Provide the [X, Y] coordinate of the cell's center where the given text is located.  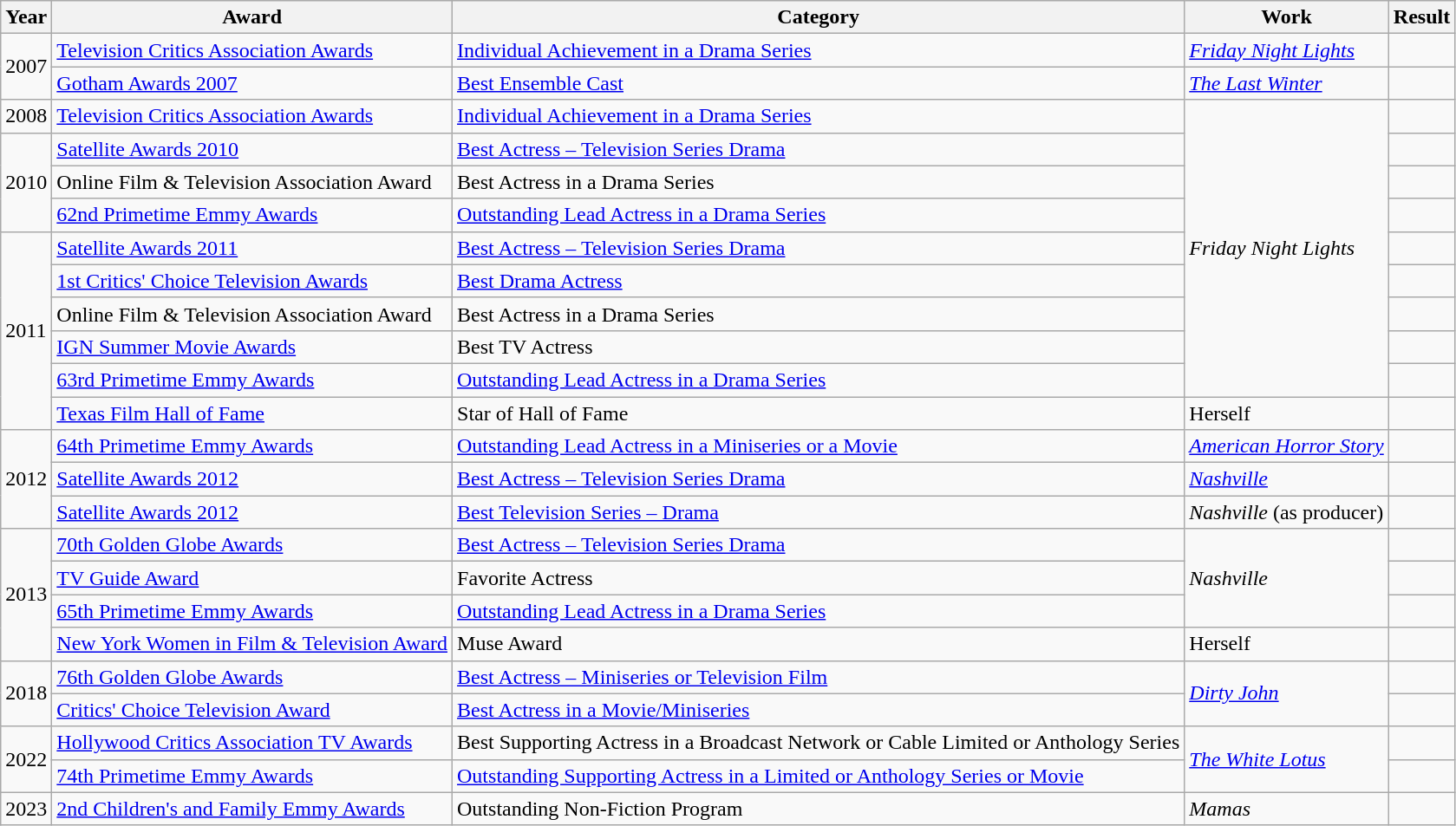
2nd Children's and Family Emmy Awards [252, 809]
TV Guide Award [252, 578]
2010 [26, 182]
Texas Film Hall of Fame [252, 413]
2008 [26, 116]
Satellite Awards 2011 [252, 248]
Best Supporting Actress in a Broadcast Network or Cable Limited or Anthology Series [819, 743]
American Horror Story [1287, 446]
2011 [26, 330]
Best Drama Actress [819, 281]
Category [819, 17]
Best Actress – Miniseries or Television Film [819, 677]
Result [1421, 17]
IGN Summer Movie Awards [252, 347]
Muse Award [819, 644]
2013 [26, 595]
Award [252, 17]
Outstanding Lead Actress in a Miniseries or a Movie [819, 446]
Outstanding Non-Fiction Program [819, 809]
Work [1287, 17]
Dirty John [1287, 693]
2022 [26, 759]
63rd Primetime Emmy Awards [252, 380]
1st Critics' Choice Television Awards [252, 281]
Favorite Actress [819, 578]
2012 [26, 479]
2007 [26, 67]
The Last Winter [1287, 83]
Critics' Choice Television Award [252, 710]
2023 [26, 809]
Best Television Series – Drama [819, 512]
Nashville (as producer) [1287, 512]
62nd Primetime Emmy Awards [252, 215]
70th Golden Globe Awards [252, 545]
Satellite Awards 2010 [252, 149]
New York Women in Film & Television Award [252, 644]
Best TV Actress [819, 347]
2018 [26, 693]
65th Primetime Emmy Awards [252, 611]
Star of Hall of Fame [819, 413]
Mamas [1287, 809]
Best Ensemble Cast [819, 83]
The White Lotus [1287, 759]
Best Actress in a Movie/Miniseries [819, 710]
74th Primetime Emmy Awards [252, 776]
Gotham Awards 2007 [252, 83]
Year [26, 17]
Hollywood Critics Association TV Awards [252, 743]
64th Primetime Emmy Awards [252, 446]
76th Golden Globe Awards [252, 677]
Outstanding Supporting Actress in a Limited or Anthology Series or Movie [819, 776]
